Scan for the cell matching the given text and deliver its (X, Y) coordinate at center. 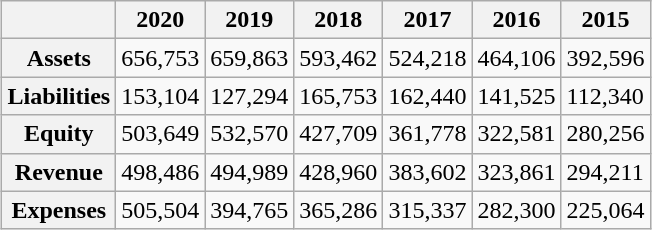
323,861 (516, 172)
294,211 (606, 172)
2016 (516, 20)
392,596 (606, 58)
Revenue (59, 172)
162,440 (428, 96)
365,286 (338, 210)
656,753 (160, 58)
322,581 (516, 134)
428,960 (338, 172)
112,340 (606, 96)
505,504 (160, 210)
427,709 (338, 134)
394,765 (250, 210)
464,106 (516, 58)
593,462 (338, 58)
Liabilities (59, 96)
153,104 (160, 96)
165,753 (338, 96)
494,989 (250, 172)
498,486 (160, 172)
2019 (250, 20)
2018 (338, 20)
2015 (606, 20)
Expenses (59, 210)
532,570 (250, 134)
315,337 (428, 210)
141,525 (516, 96)
2017 (428, 20)
Equity (59, 134)
659,863 (250, 58)
361,778 (428, 134)
282,300 (516, 210)
225,064 (606, 210)
524,218 (428, 58)
127,294 (250, 96)
Assets (59, 58)
2020 (160, 20)
280,256 (606, 134)
383,602 (428, 172)
503,649 (160, 134)
